Extract the [X, Y] coordinate from the center of the cell holding the provided text.  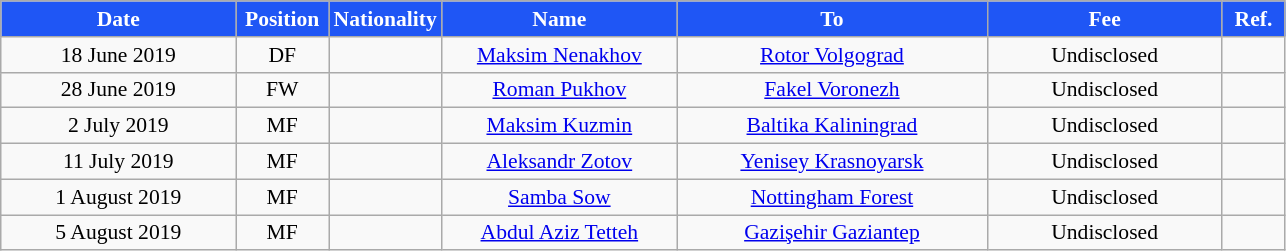
Baltika Kaliningrad [832, 126]
Fee [1104, 19]
Maksim Kuzmin [560, 126]
Nationality [384, 19]
Samba Sow [560, 197]
11 July 2019 [118, 162]
FW [282, 90]
Yenisey Krasnoyarsk [832, 162]
DF [282, 55]
28 June 2019 [118, 90]
Fakel Voronezh [832, 90]
18 June 2019 [118, 55]
2 July 2019 [118, 126]
1 August 2019 [118, 197]
Date [118, 19]
Nottingham Forest [832, 197]
Name [560, 19]
Aleksandr Zotov [560, 162]
Position [282, 19]
5 August 2019 [118, 233]
Maksim Nenakhov [560, 55]
To [832, 19]
Abdul Aziz Tetteh [560, 233]
Roman Pukhov [560, 90]
Ref. [1254, 19]
Rotor Volgograd [832, 55]
Gazişehir Gaziantep [832, 233]
